Return the [x, y] coordinate for the center point of the cell that contains the specified text.  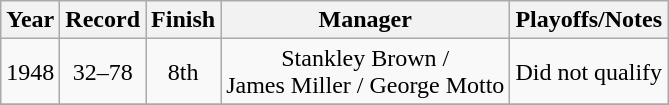
Record [103, 20]
Stankley Brown / James Miller / George Motto [366, 72]
Manager [366, 20]
Did not qualify [589, 72]
Finish [184, 20]
32–78 [103, 72]
Playoffs/Notes [589, 20]
Year [30, 20]
1948 [30, 72]
8th [184, 72]
